Pinpoint the cell where the given text exists, returning its [X, Y] midpoint coordinate. 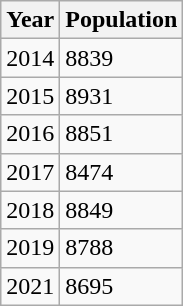
8931 [122, 96]
8849 [122, 210]
Year [30, 20]
2019 [30, 248]
2017 [30, 172]
2014 [30, 58]
2016 [30, 134]
2015 [30, 96]
2021 [30, 286]
Population [122, 20]
8839 [122, 58]
8695 [122, 286]
8851 [122, 134]
8788 [122, 248]
8474 [122, 172]
2018 [30, 210]
